Find where the given text appears and provide that cell's center as (X, Y) coordinate. 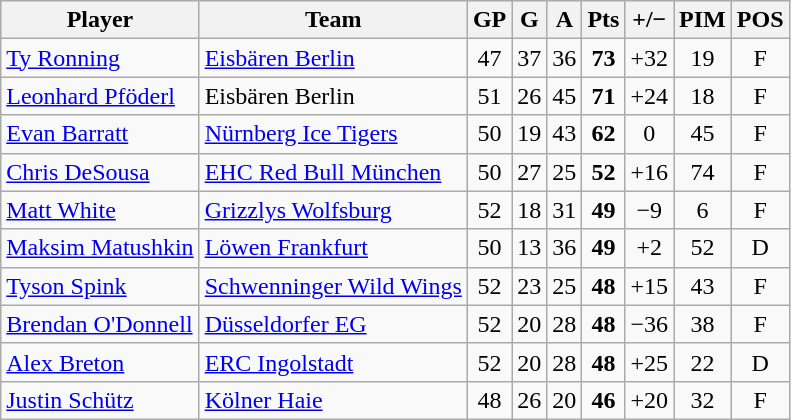
Player (100, 20)
PIM (703, 20)
37 (530, 58)
Evan Barratt (100, 134)
Chris DeSousa (100, 172)
EHC Red Bull München (333, 172)
Team (333, 20)
POS (760, 20)
Nürnberg Ice Tigers (333, 134)
31 (564, 210)
GP (489, 20)
47 (489, 58)
Düsseldorfer EG (333, 324)
74 (703, 172)
Ty Ronning (100, 58)
Tyson Spink (100, 286)
6 (703, 210)
+16 (650, 172)
23 (530, 286)
62 (604, 134)
A (564, 20)
73 (604, 58)
22 (703, 362)
+32 (650, 58)
38 (703, 324)
Leonhard Pföderl (100, 96)
Brendan O'Donnell (100, 324)
27 (530, 172)
G (530, 20)
−36 (650, 324)
+2 (650, 248)
+24 (650, 96)
Schwenninger Wild Wings (333, 286)
−9 (650, 210)
51 (489, 96)
13 (530, 248)
ERC Ingolstadt (333, 362)
+20 (650, 400)
+25 (650, 362)
Matt White (100, 210)
+/− (650, 20)
Alex Breton (100, 362)
32 (703, 400)
+15 (650, 286)
Kölner Haie (333, 400)
46 (604, 400)
71 (604, 96)
Pts (604, 20)
Maksim Matushkin (100, 248)
Grizzlys Wolfsburg (333, 210)
0 (650, 134)
Löwen Frankfurt (333, 248)
Justin Schütz (100, 400)
